Detect which cell encompasses the target text, then output its [x, y] center coordinate. 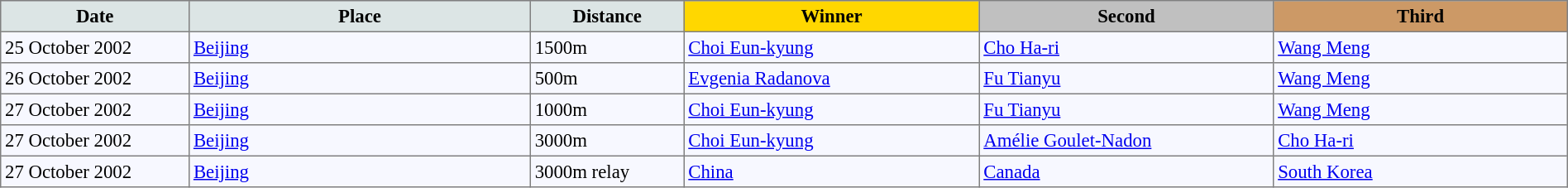
Third [1421, 17]
500m [607, 79]
26 October 2002 [95, 79]
China [832, 171]
South Korea [1421, 171]
Place [361, 17]
Date [95, 17]
Evgenia Radanova [832, 79]
3000m [607, 141]
Canada [1126, 171]
3000m relay [607, 171]
25 October 2002 [95, 47]
Distance [607, 17]
1500m [607, 47]
Second [1126, 17]
Amélie Goulet-Nadon [1126, 141]
Winner [832, 17]
1000m [607, 109]
